Return [x, y] of the center of cell containing provided text 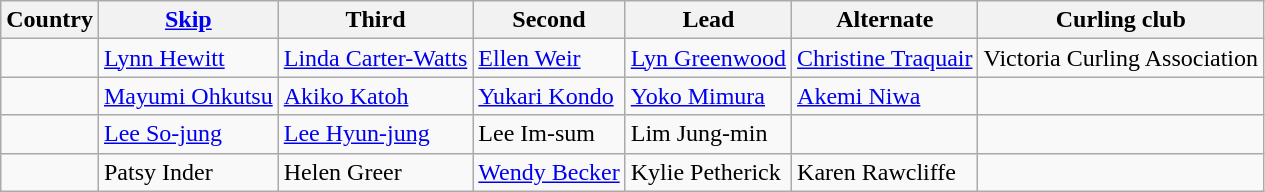
Alternate [885, 20]
Lead [708, 20]
Karen Rawcliffe [885, 172]
Linda Carter-Watts [376, 58]
Curling club [1121, 20]
Yoko Mimura [708, 96]
Lee So-jung [188, 134]
Second [549, 20]
Helen Greer [376, 172]
Mayumi Ohkutsu [188, 96]
Lee Im-sum [549, 134]
Akiko Katoh [376, 96]
Lim Jung-min [708, 134]
Ellen Weir [549, 58]
Skip [188, 20]
Kylie Petherick [708, 172]
Christine Traquair [885, 58]
Country [50, 20]
Wendy Becker [549, 172]
Lee Hyun-jung [376, 134]
Lyn Greenwood [708, 58]
Akemi Niwa [885, 96]
Third [376, 20]
Lynn Hewitt [188, 58]
Victoria Curling Association [1121, 58]
Patsy Inder [188, 172]
Yukari Kondo [549, 96]
